Detect which cell encompasses the target text, then output its (x, y) center coordinate. 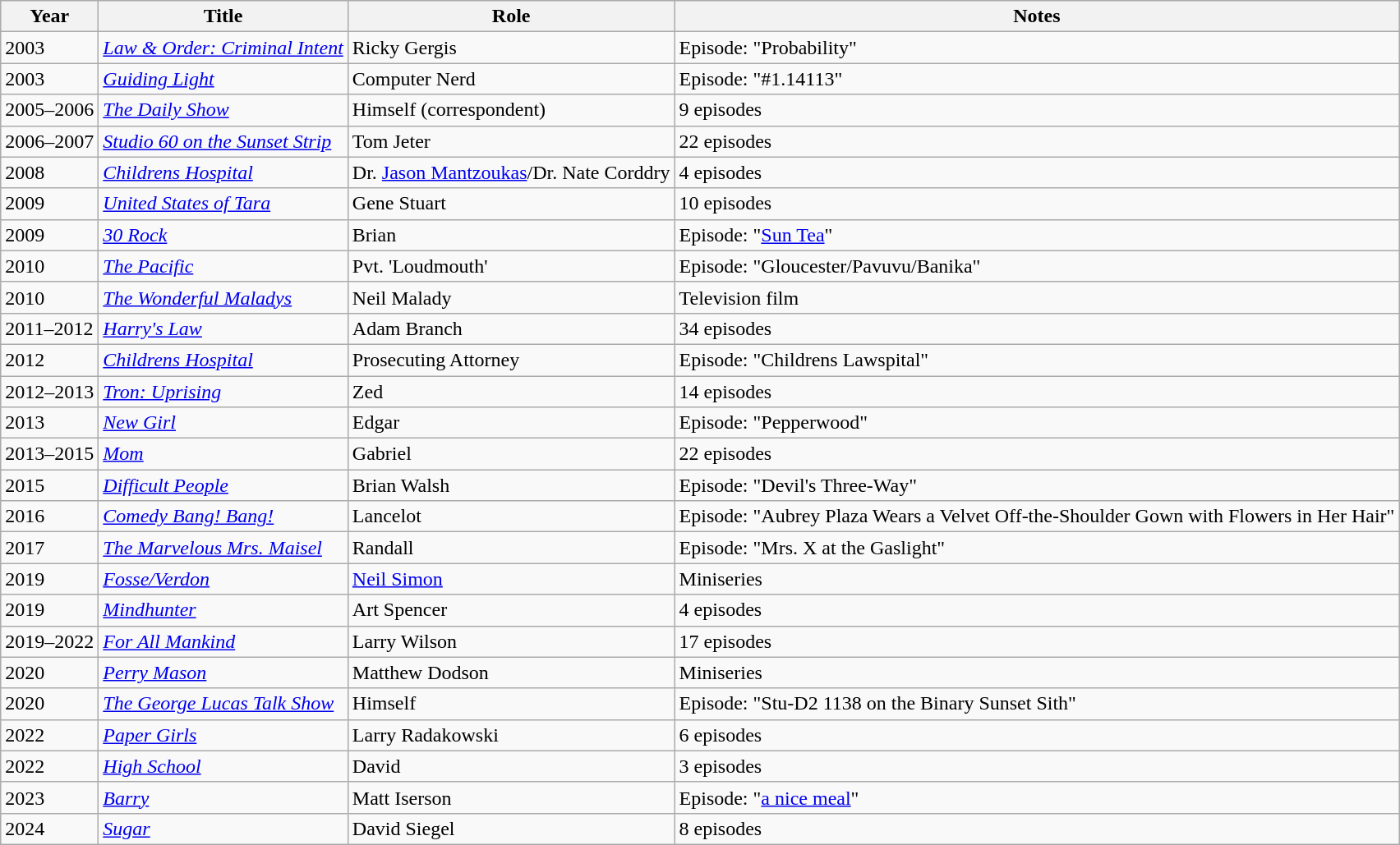
Mindhunter (223, 610)
Neil Simon (511, 579)
Notes (1037, 16)
2015 (49, 485)
6 episodes (1037, 735)
Dr. Jason Mantzoukas/Dr. Nate Corddry (511, 172)
United States of Tara (223, 204)
2024 (49, 829)
The Wonderful Maladys (223, 297)
The Marvelous Mrs. Maisel (223, 548)
Gabriel (511, 454)
Studio 60 on the Sunset Strip (223, 141)
David (511, 766)
Law & Order: Criminal Intent (223, 48)
Episode: "Probability" (1037, 48)
Tom Jeter (511, 141)
Episode: "Stu-D2 1138 on the Binary Sunset Sith" (1037, 704)
Brian Walsh (511, 485)
Comedy Bang! Bang! (223, 517)
Sugar (223, 829)
Episode: "Childrens Lawspital" (1037, 360)
30 Rock (223, 235)
Randall (511, 548)
Pvt. 'Loudmouth' (511, 266)
Lancelot (511, 517)
Larry Wilson (511, 641)
2017 (49, 548)
Role (511, 16)
Difficult People (223, 485)
Barry (223, 797)
10 episodes (1037, 204)
2019–2022 (49, 641)
Zed (511, 392)
2013–2015 (49, 454)
3 episodes (1037, 766)
Himself (correspondent) (511, 110)
High School (223, 766)
Perry Mason (223, 673)
Episode: "Aubrey Plaza Wears a Velvet Off-the-Shoulder Gown with Flowers in Her Hair" (1037, 517)
Harry's Law (223, 328)
Episode: "Gloucester/Pavuvu/Banika" (1037, 266)
17 episodes (1037, 641)
9 episodes (1037, 110)
Mom (223, 454)
David Siegel (511, 829)
8 episodes (1037, 829)
Neil Malady (511, 297)
Episode: "a nice meal" (1037, 797)
Adam Branch (511, 328)
Computer Nerd (511, 79)
2006–2007 (49, 141)
Year (49, 16)
Ricky Gergis (511, 48)
For All Mankind (223, 641)
Matt Iserson (511, 797)
Edgar (511, 423)
Prosecuting Attorney (511, 360)
2011–2012 (49, 328)
Matthew Dodson (511, 673)
34 episodes (1037, 328)
Guiding Light (223, 79)
Title (223, 16)
2016 (49, 517)
Art Spencer (511, 610)
New Girl (223, 423)
Larry Radakowski (511, 735)
Television film (1037, 297)
14 episodes (1037, 392)
Episode: "Mrs. X at the Gaslight" (1037, 548)
2023 (49, 797)
2012–2013 (49, 392)
2005–2006 (49, 110)
Brian (511, 235)
Himself (511, 704)
The Daily Show (223, 110)
Paper Girls (223, 735)
Tron: Uprising (223, 392)
Episode: "Pepperwood" (1037, 423)
2008 (49, 172)
Episode: "Sun Tea" (1037, 235)
Episode: "Devil's Three-Way" (1037, 485)
Episode: "#1.14113" (1037, 79)
2013 (49, 423)
The George Lucas Talk Show (223, 704)
The Pacific (223, 266)
2012 (49, 360)
Gene Stuart (511, 204)
Fosse/Verdon (223, 579)
